Detect which cell encompasses the target text, then output its [x, y] center coordinate. 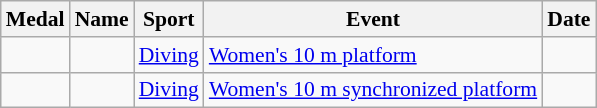
Medal [36, 19]
Date [568, 19]
Event [373, 19]
Name [102, 19]
Sport [169, 19]
Women's 10 m synchronized platform [373, 90]
Women's 10 m platform [373, 55]
